Identify which cell holds the provided text, then report its [x, y] central coordinate. 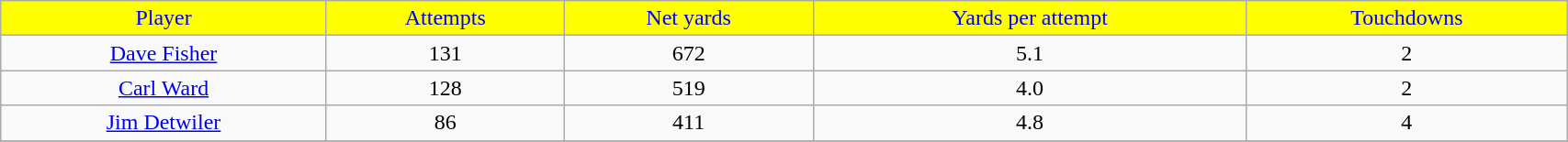
Player [164, 18]
Yards per attempt [1030, 18]
128 [445, 88]
4.8 [1030, 123]
5.1 [1030, 53]
131 [445, 53]
Jim Detwiler [164, 123]
411 [689, 123]
Dave Fisher [164, 53]
Touchdowns [1407, 18]
86 [445, 123]
4 [1407, 123]
672 [689, 53]
519 [689, 88]
Net yards [689, 18]
Attempts [445, 18]
4.0 [1030, 88]
Carl Ward [164, 88]
